Extract the [x, y] coordinate from the center of the cell holding the provided text.  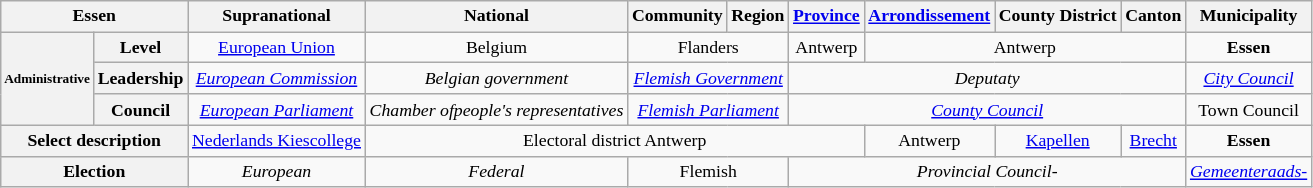
National [496, 16]
European [277, 172]
Chamber ofpeople's representatives [496, 110]
Belgium [496, 48]
Electoral district Antwerp [614, 140]
Flanders [708, 48]
Canton [1154, 16]
Flemish [708, 172]
European Union [277, 48]
Flemish Government [708, 78]
Federal [496, 172]
Supranational [277, 16]
County District [1057, 16]
European Parliament [277, 110]
Administrative [48, 78]
Municipality [1249, 16]
Leadership [140, 78]
Community [678, 16]
Flemish Parliament [708, 110]
Deputaty [988, 78]
Select description [94, 140]
Region [758, 16]
Election [94, 172]
Town Council [1249, 110]
Arrondissement [929, 16]
Provincial Council- [988, 172]
Nederlands Kiescollege [277, 140]
Level [140, 48]
County Council [988, 110]
Gemeenteraads- [1249, 172]
Council [140, 110]
Province [826, 16]
City Council [1249, 78]
Kapellen [1057, 140]
European Commission [277, 78]
Belgian government [496, 78]
Brecht [1154, 140]
